Search for the cell housing the specified text and yield its (x, y) center coordinate. 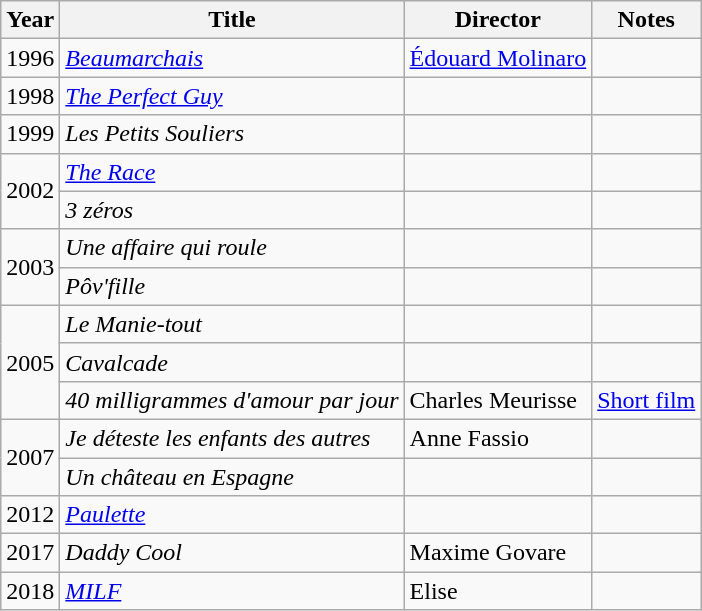
Le Manie-tout (232, 324)
1996 (30, 58)
1998 (30, 96)
Une affaire qui roule (232, 248)
Paulette (232, 515)
The Perfect Guy (232, 96)
Beaumarchais (232, 58)
Year (30, 20)
Short film (646, 400)
40 milligrammes d'amour par jour (232, 400)
2012 (30, 515)
Un château en Espagne (232, 477)
Charles Meurisse (498, 400)
2002 (30, 191)
The Race (232, 172)
Édouard Molinaro (498, 58)
Pôv'fille (232, 286)
Je déteste les enfants des autres (232, 438)
Elise (498, 591)
Maxime Govare (498, 553)
Director (498, 20)
2007 (30, 457)
Daddy Cool (232, 553)
3 zéros (232, 210)
1999 (30, 134)
2018 (30, 591)
Cavalcade (232, 362)
MILF (232, 591)
Notes (646, 20)
2003 (30, 267)
2005 (30, 362)
Anne Fassio (498, 438)
2017 (30, 553)
Les Petits Souliers (232, 134)
Title (232, 20)
